Return (X, Y) of the center of cell containing provided text 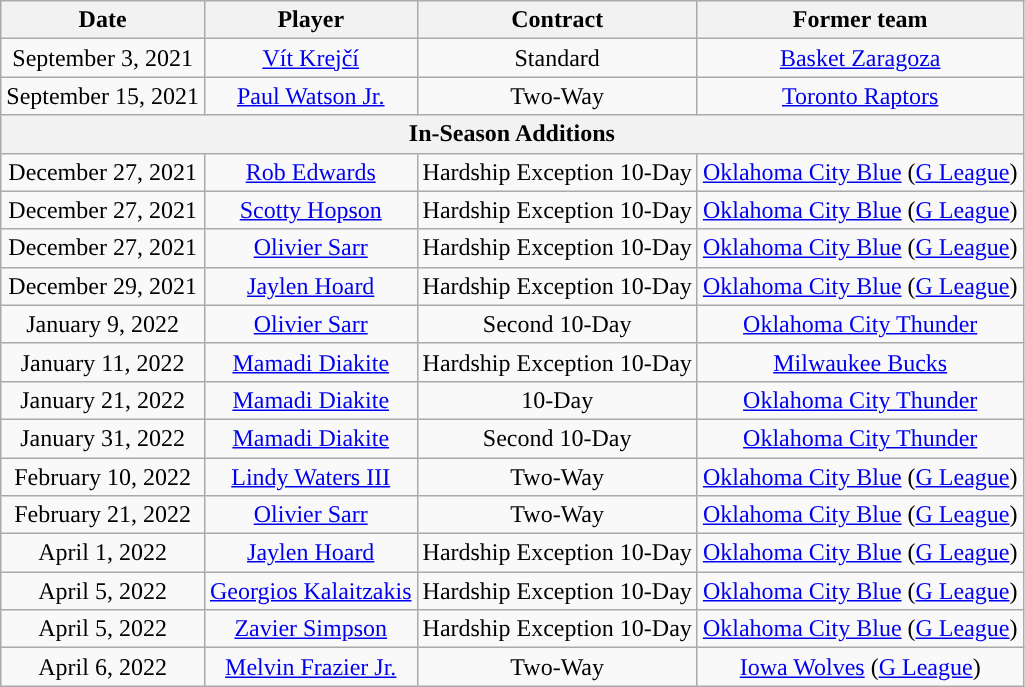
January 31, 2022 (103, 438)
10-Day (557, 400)
Zavier Simpson (310, 629)
Date (103, 20)
September 15, 2021 (103, 96)
April 6, 2022 (103, 667)
Vít Krejčí (310, 58)
In-Season Additions (512, 134)
Toronto Raptors (860, 96)
February 21, 2022 (103, 515)
Contract (557, 20)
September 3, 2021 (103, 58)
Iowa Wolves (G League) (860, 667)
Lindy Waters III (310, 477)
Former team (860, 20)
Milwaukee Bucks (860, 362)
December 29, 2021 (103, 286)
January 9, 2022 (103, 324)
Rob Edwards (310, 172)
January 21, 2022 (103, 400)
Player (310, 20)
Paul Watson Jr. (310, 96)
April 1, 2022 (103, 553)
Standard (557, 58)
January 11, 2022 (103, 362)
Scotty Hopson (310, 210)
February 10, 2022 (103, 477)
Melvin Frazier Jr. (310, 667)
Georgios Kalaitzakis (310, 591)
Basket Zaragoza (860, 58)
